Detect which cell encompasses the target text, then output its [X, Y] center coordinate. 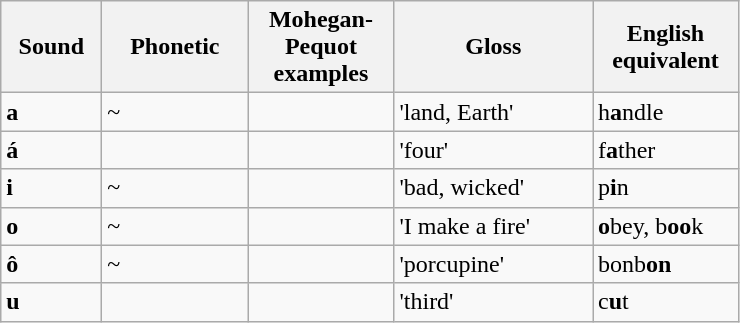
i [52, 188]
'porcupine' [494, 264]
pin [665, 188]
'four' [494, 150]
Mohegan-Pequot examples [321, 47]
cut [665, 302]
bonbon [665, 264]
'land, Earth' [494, 112]
Phonetic [175, 47]
'bad, wicked' [494, 188]
o [52, 226]
'I make a fire' [494, 226]
'third' [494, 302]
ô [52, 264]
father [665, 150]
a [52, 112]
obey, book [665, 226]
Gloss [494, 47]
handle [665, 112]
Sound [52, 47]
English equivalent [665, 47]
á [52, 150]
u [52, 302]
